For the text-containing cell, return its midpoint in (x, y) coordinate format. 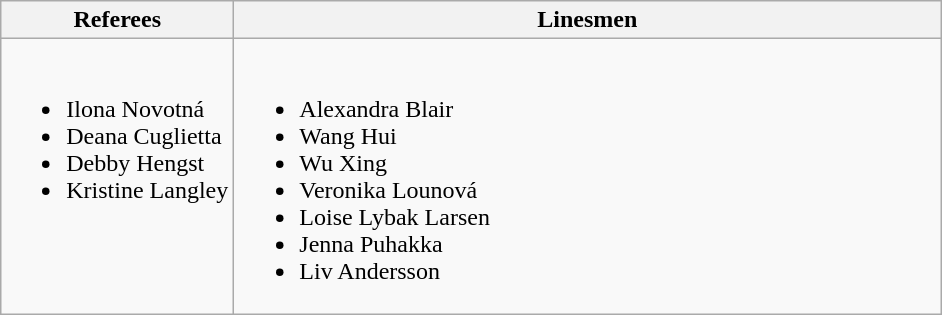
Ilona Novotná Deana Cuglietta Debby Hengst Kristine Langley (118, 176)
Referees (118, 20)
Alexandra Blair Wang Hui Wu Xing Veronika Lounová Loise Lybak Larsen Jenna Puhakka Liv Andersson (588, 176)
Linesmen (588, 20)
